Locate the cell with the specified text and output its [X, Y] center coordinate. 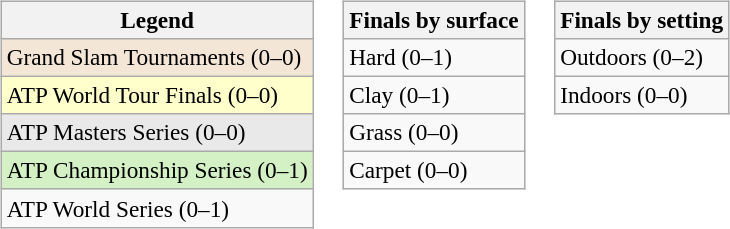
Outdoors (0–2) [642, 57]
Finals by setting [642, 20]
Carpet (0–0) [434, 171]
Indoors (0–0) [642, 95]
Finals by surface [434, 20]
ATP World Tour Finals (0–0) [157, 95]
Clay (0–1) [434, 95]
Grand Slam Tournaments (0–0) [157, 57]
Hard (0–1) [434, 57]
ATP World Series (0–1) [157, 208]
ATP Masters Series (0–0) [157, 133]
ATP Championship Series (0–1) [157, 171]
Legend [157, 20]
Grass (0–0) [434, 133]
